Extract the (X, Y) coordinate from the center of the cell holding the provided text.  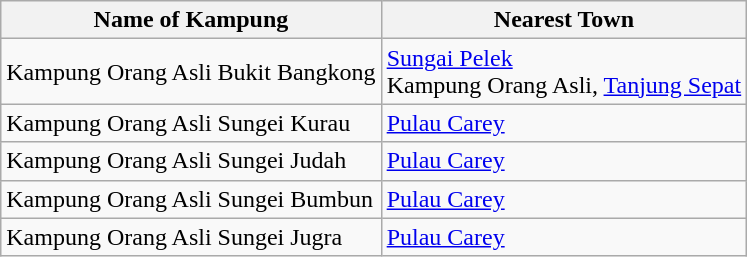
Kampung Orang Asli Sungei Kurau (191, 123)
Kampung Orang Asli Sungei Jugra (191, 237)
Kampung Orang Asli Bukit Bangkong (191, 72)
Nearest Town (564, 20)
Sungai PelekKampung Orang Asli, Tanjung Sepat (564, 72)
Kampung Orang Asli Sungei Bumbun (191, 199)
Name of Kampung (191, 20)
Kampung Orang Asli Sungei Judah (191, 161)
